Provide the (x, y) coordinate of the cell's center where the given text is located.  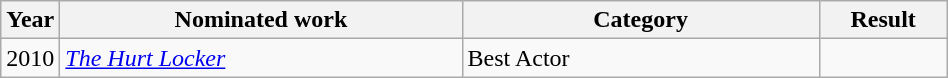
Best Actor (640, 58)
Year (30, 20)
Category (640, 20)
Nominated work (261, 20)
The Hurt Locker (261, 58)
Result (883, 20)
2010 (30, 58)
